From the cell containing the given text, extract its center point as [X, Y] coordinate. 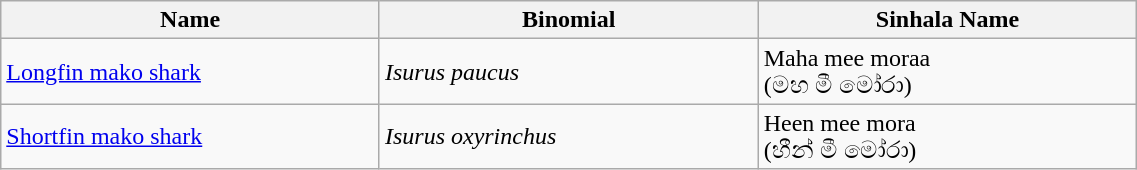
Isurus paucus [568, 72]
Name [190, 20]
Shortfin mako shark [190, 136]
Sinhala Name [948, 20]
Isurus oxyrinchus [568, 136]
Binomial [568, 20]
Heen mee mora (හීන් මී මෝරා) [948, 136]
Longfin mako shark [190, 72]
Maha mee moraa (මහ මී මෝරා) [948, 72]
